Scan for the cell matching the given text and deliver its (X, Y) coordinate at center. 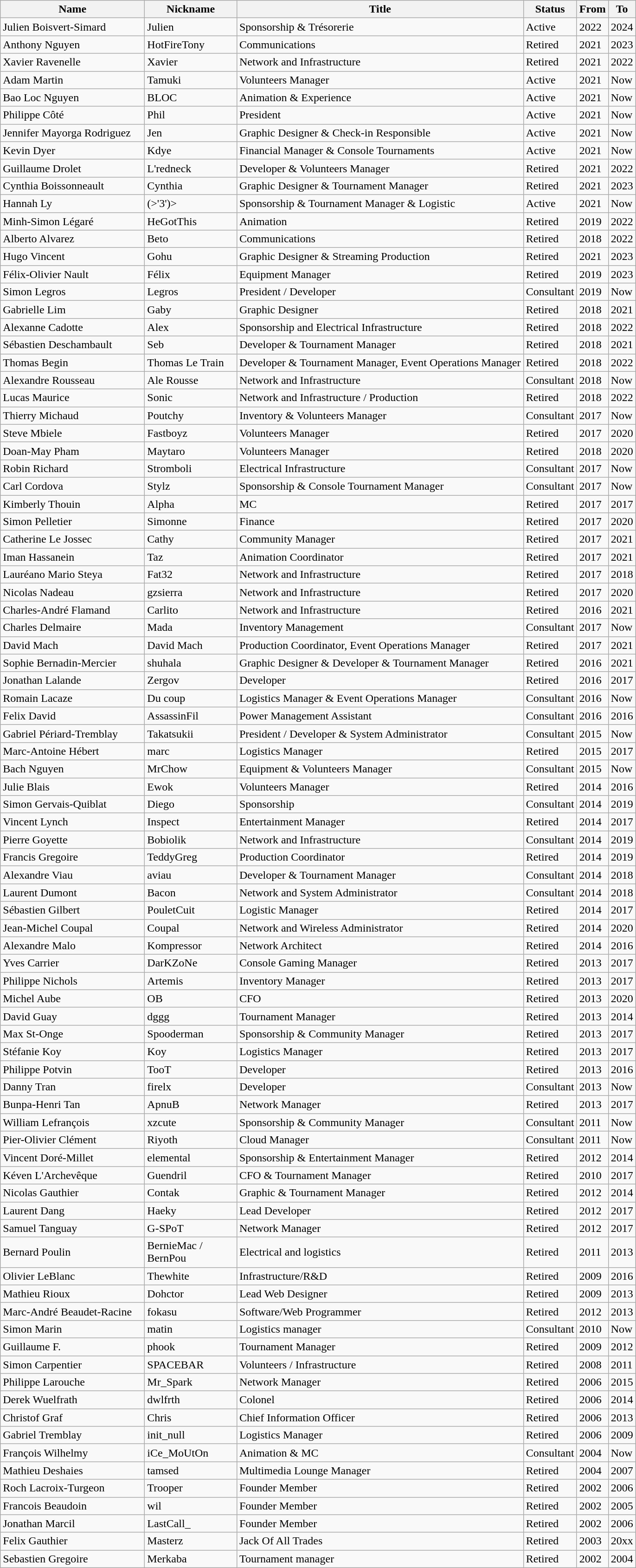
Bernard Poulin (72, 1252)
Simonne (191, 522)
Philippe Potvin (72, 1069)
2024 (622, 27)
Anthony Nguyen (72, 45)
Koy (191, 1051)
Romain Lacaze (72, 698)
Xavier Ravenelle (72, 62)
Thomas Begin (72, 363)
Thewhite (191, 1276)
Jean-Michel Coupal (72, 928)
SPACEBAR (191, 1364)
matin (191, 1329)
Sonic (191, 398)
Michel Aube (72, 998)
Gabriel Périard-Tremblay (72, 733)
Olivier LeBlanc (72, 1276)
Simon Gervais-Quiblat (72, 804)
BernieMac / BernPou (191, 1252)
Alex (191, 327)
Max St-Onge (72, 1034)
Graphic Designer (380, 310)
init_null (191, 1435)
2005 (622, 1506)
Mr_Spark (191, 1382)
Philippe Larouche (72, 1382)
Jen (191, 133)
Graphic Designer & Tournament Manager (380, 186)
Philippe Nichols (72, 981)
Graphic Designer & Developer & Tournament Manager (380, 663)
Diego (191, 804)
Artemis (191, 981)
Charles Delmaire (72, 628)
AssassinFil (191, 716)
2003 (592, 1541)
Iman Hassanein (72, 557)
Pierre Goyette (72, 840)
iCe_MoUtOn (191, 1453)
Inspect (191, 822)
Robin Richard (72, 468)
TooT (191, 1069)
Jonathan Lalande (72, 680)
Felix Gauthier (72, 1541)
President / Developer (380, 292)
Network and System Administrator (380, 893)
phook (191, 1347)
Jennifer Mayorga Rodriguez (72, 133)
Graphic Designer & Check-in Responsible (380, 133)
Sponsorship & Trésorerie (380, 27)
Sébastien Deschambault (72, 345)
Stromboli (191, 468)
Bach Nguyen (72, 769)
Steve Mbiele (72, 433)
Alexandre Rousseau (72, 380)
Vincent Doré-Millet (72, 1158)
Lucas Maurice (72, 398)
Legros (191, 292)
Logistics Manager & Event Operations Manager (380, 698)
Colonel (380, 1400)
Developer & Volunteers Manager (380, 168)
L'redneck (191, 168)
Stylz (191, 486)
2008 (592, 1364)
Jonathan Marcil (72, 1523)
Nicolas Nadeau (72, 592)
Chief Information Officer (380, 1418)
Minh-Simon Légaré (72, 221)
To (622, 9)
Francis Gregoire (72, 857)
Community Manager (380, 539)
Haeky (191, 1211)
Beto (191, 239)
Financial Manager & Console Tournaments (380, 150)
Philippe Côté (72, 115)
Animation & MC (380, 1453)
Electrical and logistics (380, 1252)
Marc-Antoine Hébert (72, 751)
Christof Graf (72, 1418)
Entertainment Manager (380, 822)
Kevin Dyer (72, 150)
Sebastien Gregoire (72, 1559)
Stéfanie Koy (72, 1051)
Du coup (191, 698)
Mathieu Deshaies (72, 1471)
Lead Developer (380, 1211)
Trooper (191, 1488)
tamsed (191, 1471)
shuhala (191, 663)
Finance (380, 522)
Equipment & Volunteers Manager (380, 769)
Carlito (191, 610)
Network Architect (380, 946)
Kompressor (191, 946)
DarKZoNe (191, 963)
Maytaro (191, 451)
Power Management Assistant (380, 716)
Bobiolik (191, 840)
Gabriel Tremblay (72, 1435)
Tournament manager (380, 1559)
Cloud Manager (380, 1140)
Network and Infrastructure / Production (380, 398)
Electrical Infrastructure (380, 468)
William Lefrançois (72, 1122)
Bunpa-Henri Tan (72, 1105)
20xx (622, 1541)
Dohctor (191, 1294)
Thomas Le Train (191, 363)
Chris (191, 1418)
Kéven L'Archevêque (72, 1175)
Graphic & Tournament Manager (380, 1193)
Sophie Bernadin-Mercier (72, 663)
Derek Wuelfrath (72, 1400)
HotFireTony (191, 45)
fokasu (191, 1311)
Tamuki (191, 80)
Sponsorship & Entertainment Manager (380, 1158)
Console Gaming Manager (380, 963)
Mada (191, 628)
OB (191, 998)
Merkaba (191, 1559)
elemental (191, 1158)
Simon Pelletier (72, 522)
Animation & Experience (380, 97)
Animation Coordinator (380, 557)
dwlfrth (191, 1400)
Cynthia (191, 186)
Alberto Alvarez (72, 239)
Alexandre Viau (72, 875)
Inventory & Volunteers Manager (380, 415)
ApnuB (191, 1105)
Felix David (72, 716)
Danny Tran (72, 1087)
From (592, 9)
Inventory Management (380, 628)
xzcute (191, 1122)
Thierry Michaud (72, 415)
Doan-May Pham (72, 451)
Bao Loc Nguyen (72, 97)
Cynthia Boissonneault (72, 186)
Carl Cordova (72, 486)
Riyoth (191, 1140)
Logistics manager (380, 1329)
Spooderman (191, 1034)
Alexanne Cadotte (72, 327)
Production Coordinator, Event Operations Manager (380, 645)
(>'3')> (191, 203)
Volunteers / Infrastructure (380, 1364)
dggg (191, 1016)
Seb (191, 345)
Sébastien Gilbert (72, 910)
Nicolas Gauthier (72, 1193)
Guillaume F. (72, 1347)
Julien Boisvert-Simard (72, 27)
Title (380, 9)
Fastboyz (191, 433)
President (380, 115)
Lead Web Designer (380, 1294)
Mathieu Rioux (72, 1294)
Contak (191, 1193)
Alexandre Malo (72, 946)
BLOC (191, 97)
TeddyGreg (191, 857)
Animation (380, 221)
Laurent Dang (72, 1211)
Samuel Tanguay (72, 1228)
Phil (191, 115)
Julien (191, 27)
Sponsorship & Tournament Manager & Logistic (380, 203)
Poutchy (191, 415)
Charles-André Flamand (72, 610)
Roch Lacroix-Turgeon (72, 1488)
Logistic Manager (380, 910)
Gabrielle Lim (72, 310)
PouletCuit (191, 910)
2007 (622, 1471)
Pier-Olivier Clément (72, 1140)
Name (72, 9)
Coupal (191, 928)
Takatsukii (191, 733)
gzsierra (191, 592)
Network and Wireless Administrator (380, 928)
Adam Martin (72, 80)
Guendril (191, 1175)
Xavier (191, 62)
Software/Web Programmer (380, 1311)
François Wilhelmy (72, 1453)
Marc-André Beaudet-Racine (72, 1311)
Sponsorship & Console Tournament Manager (380, 486)
Fat32 (191, 575)
Hugo Vincent (72, 257)
Nickname (191, 9)
Hannah Ly (72, 203)
Status (550, 9)
Zergov (191, 680)
Félix-Olivier Nault (72, 274)
Sponsorship and Electrical Infrastructure (380, 327)
Jack Of All Trades (380, 1541)
Bacon (191, 893)
Catherine Le Jossec (72, 539)
Simon Carpentier (72, 1364)
Gohu (191, 257)
Guillaume Drolet (72, 168)
Inventory Manager (380, 981)
LastCall_ (191, 1523)
Infrastructure/R&D (380, 1276)
G-SPoT (191, 1228)
Production Coordinator (380, 857)
Julie Blais (72, 787)
Taz (191, 557)
Simon Marin (72, 1329)
Cathy (191, 539)
firelx (191, 1087)
Alpha (191, 504)
Multimedia Lounge Manager (380, 1471)
Masterz (191, 1541)
MC (380, 504)
Simon Legros (72, 292)
CFO (380, 998)
Kimberly Thouin (72, 504)
wil (191, 1506)
Francois Beaudoin (72, 1506)
Vincent Lynch (72, 822)
Lauréano Mario Steya (72, 575)
Graphic Designer & Streaming Production (380, 257)
Kdye (191, 150)
Sponsorship (380, 804)
President / Developer & System Administrator (380, 733)
MrChow (191, 769)
marc (191, 751)
aviau (191, 875)
Ewok (191, 787)
Félix (191, 274)
Equipment Manager (380, 274)
Laurent Dumont (72, 893)
Ale Rousse (191, 380)
CFO & Tournament Manager (380, 1175)
Yves Carrier (72, 963)
David Guay (72, 1016)
Developer & Tournament Manager, Event Operations Manager (380, 363)
Gaby (191, 310)
HeGotThis (191, 221)
